Determine the [x, y] coordinate at the center of the cell enclosing the given text.  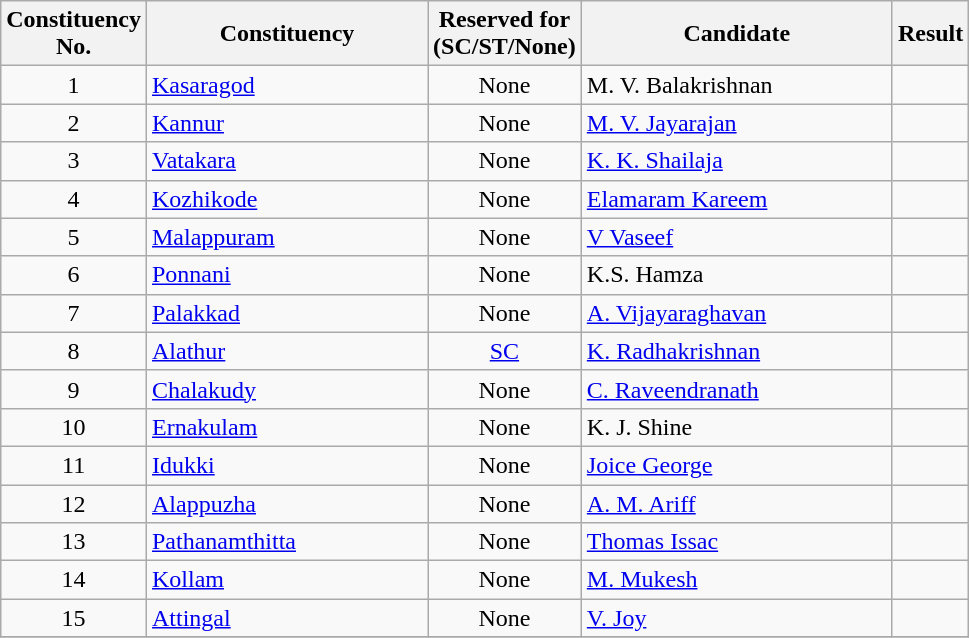
K. Radhakrishnan [736, 351]
Attingal [286, 618]
Constituency No. [74, 34]
Result [930, 34]
11 [74, 465]
Kollam [286, 580]
4 [74, 199]
K.S. Hamza [736, 275]
13 [74, 542]
Pathanamthitta [286, 542]
Vatakara [286, 161]
Kozhikode [286, 199]
Idukki [286, 465]
M. V. Jayarajan [736, 123]
Kasaragod [286, 85]
2 [74, 123]
12 [74, 503]
A. M. Ariff [736, 503]
SC [505, 351]
Kannur [286, 123]
5 [74, 237]
Reserved for(SC/ST/None) [505, 34]
6 [74, 275]
15 [74, 618]
M. V. Balakrishnan [736, 85]
Constituency [286, 34]
Joice George [736, 465]
K. J. Shine [736, 427]
8 [74, 351]
Chalakudy [286, 389]
Malappuram [286, 237]
Alathur [286, 351]
10 [74, 427]
M. Mukesh [736, 580]
1 [74, 85]
Thomas Issac [736, 542]
Candidate [736, 34]
Alappuzha [286, 503]
V Vaseef [736, 237]
14 [74, 580]
A. Vijayaraghavan [736, 313]
V. Joy [736, 618]
K. K. Shailaja [736, 161]
Palakkad [286, 313]
3 [74, 161]
9 [74, 389]
Ponnani [286, 275]
Elamaram Kareem [736, 199]
C. Raveendranath [736, 389]
Ernakulam [286, 427]
7 [74, 313]
